Locate the cell with the specified text and output its (X, Y) center coordinate. 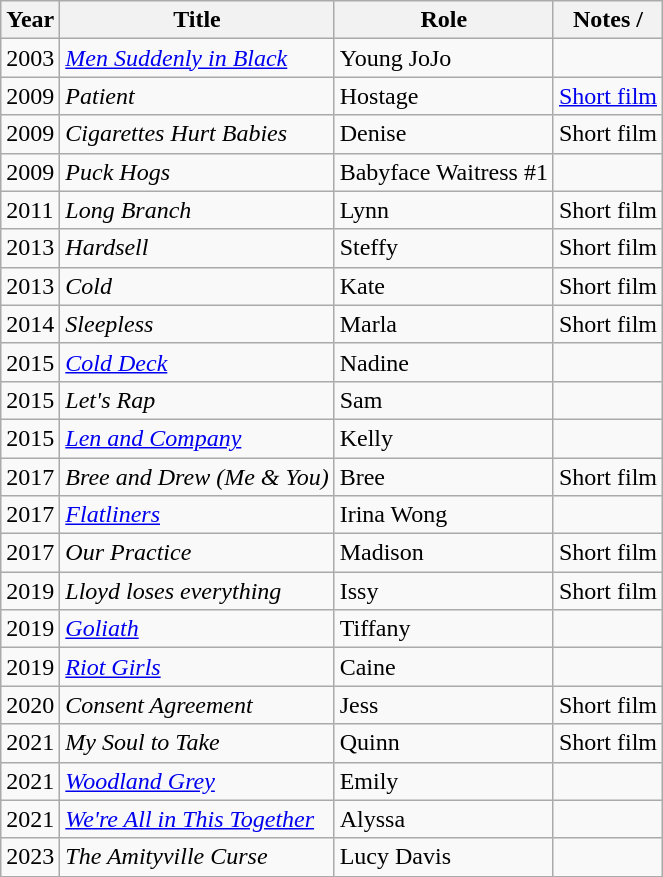
Woodland Grey (197, 781)
Alyssa (444, 819)
My Soul to Take (197, 743)
Issy (444, 591)
Caine (444, 667)
Cigarettes Hurt Babies (197, 134)
2003 (30, 58)
Riot Girls (197, 667)
Role (444, 20)
Goliath (197, 629)
Flatliners (197, 515)
Denise (444, 134)
Cold (197, 286)
We're All in This Together (197, 819)
The Amityville Curse (197, 857)
Marla (444, 324)
Sleepless (197, 324)
Steffy (444, 248)
Nadine (444, 362)
Young JoJo (444, 58)
Long Branch (197, 210)
Hostage (444, 96)
2020 (30, 705)
Irina Wong (444, 515)
Bree (444, 477)
Our Practice (197, 553)
Sam (444, 400)
Year (30, 20)
Notes / (608, 20)
Men Suddenly in Black (197, 58)
Lucy Davis (444, 857)
Jess (444, 705)
Tiffany (444, 629)
Title (197, 20)
Kelly (444, 438)
2014 (30, 324)
Puck Hogs (197, 172)
Patient (197, 96)
Lynn (444, 210)
Consent Agreement (197, 705)
Emily (444, 781)
Babyface Waitress #1 (444, 172)
Cold Deck (197, 362)
2023 (30, 857)
Lloyd loses everything (197, 591)
Hardsell (197, 248)
Madison (444, 553)
Len and Company (197, 438)
Kate (444, 286)
Bree and Drew (Me & You) (197, 477)
Quinn (444, 743)
Let's Rap (197, 400)
2011 (30, 210)
